Scan for the cell matching the given text and deliver its [X, Y] coordinate at center. 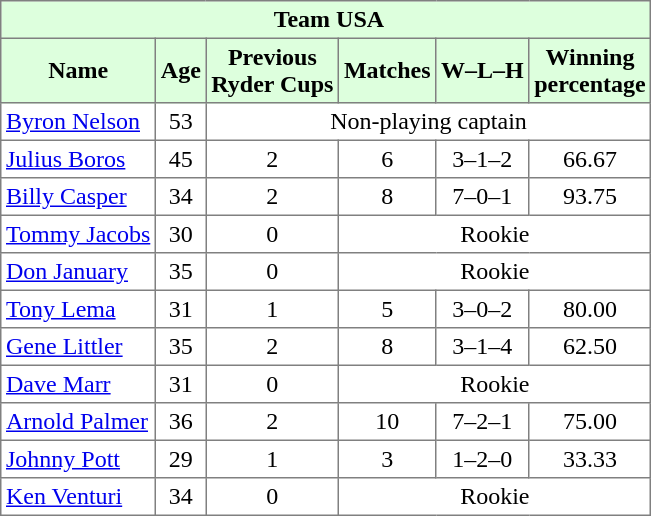
Dave Marr [78, 384]
5 [388, 309]
45 [181, 159]
75.00 [590, 422]
29 [181, 459]
Winningpercentage [590, 70]
3–0–2 [482, 309]
10 [388, 422]
Gene Littler [78, 347]
6 [388, 159]
3–1–2 [482, 159]
80.00 [590, 309]
7–0–1 [482, 197]
Team USA [326, 20]
Don January [78, 272]
Byron Nelson [78, 122]
Matches [388, 70]
Johnny Pott [78, 459]
Julius Boros [78, 159]
3–1–4 [482, 347]
Tommy Jacobs [78, 234]
PreviousRyder Cups [272, 70]
Arnold Palmer [78, 422]
Name [78, 70]
3 [388, 459]
Ken Venturi [78, 497]
7–2–1 [482, 422]
30 [181, 234]
Age [181, 70]
93.75 [590, 197]
62.50 [590, 347]
Non-playing captain [428, 122]
Tony Lema [78, 309]
33.33 [590, 459]
66.67 [590, 159]
W–L–H [482, 70]
53 [181, 122]
1–2–0 [482, 459]
36 [181, 422]
Billy Casper [78, 197]
